Return the [x, y] coordinate for the center point of the cell that contains the specified text.  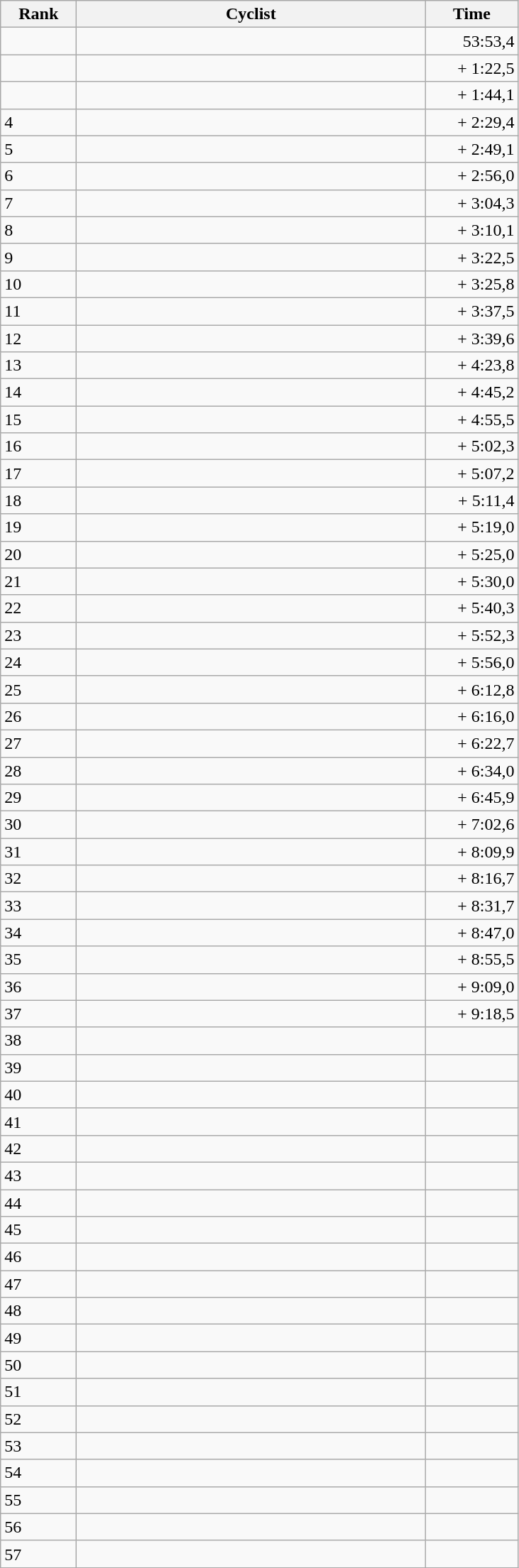
30 [38, 825]
+ 3:04,3 [471, 203]
41 [38, 1122]
+ 5:25,0 [471, 554]
31 [38, 852]
10 [38, 284]
+ 9:09,0 [471, 987]
32 [38, 879]
37 [38, 1014]
49 [38, 1338]
+ 8:16,7 [471, 879]
57 [38, 1554]
29 [38, 798]
+ 5:40,3 [471, 608]
20 [38, 554]
36 [38, 987]
55 [38, 1500]
+ 2:29,4 [471, 122]
+ 6:12,8 [471, 689]
54 [38, 1473]
56 [38, 1527]
47 [38, 1284]
+ 4:23,8 [471, 366]
42 [38, 1148]
45 [38, 1230]
46 [38, 1257]
+ 2:49,1 [471, 149]
50 [38, 1365]
Rank [38, 14]
+ 3:22,5 [471, 257]
7 [38, 203]
4 [38, 122]
52 [38, 1419]
33 [38, 906]
43 [38, 1175]
+ 4:45,2 [471, 393]
+ 8:55,5 [471, 960]
26 [38, 716]
28 [38, 770]
38 [38, 1041]
+ 8:31,7 [471, 906]
+ 3:39,6 [471, 339]
+ 6:16,0 [471, 716]
15 [38, 420]
40 [38, 1095]
17 [38, 473]
34 [38, 933]
44 [38, 1203]
+ 3:25,8 [471, 284]
+ 7:02,6 [471, 825]
+ 8:47,0 [471, 933]
12 [38, 339]
+ 2:56,0 [471, 176]
35 [38, 960]
+ 8:09,9 [471, 852]
14 [38, 393]
+ 6:34,0 [471, 770]
22 [38, 608]
13 [38, 366]
11 [38, 311]
8 [38, 230]
+ 5:56,0 [471, 662]
6 [38, 176]
16 [38, 446]
19 [38, 527]
+ 3:37,5 [471, 311]
21 [38, 581]
+ 5:19,0 [471, 527]
+ 1:44,1 [471, 95]
+ 3:10,1 [471, 230]
23 [38, 635]
+ 6:22,7 [471, 743]
5 [38, 149]
18 [38, 500]
51 [38, 1392]
+ 5:11,4 [471, 500]
39 [38, 1068]
25 [38, 689]
Time [471, 14]
+ 5:52,3 [471, 635]
+ 5:02,3 [471, 446]
+ 9:18,5 [471, 1014]
53 [38, 1446]
48 [38, 1311]
9 [38, 257]
27 [38, 743]
+ 5:30,0 [471, 581]
53:53,4 [471, 41]
+ 1:22,5 [471, 68]
+ 4:55,5 [471, 420]
24 [38, 662]
+ 6:45,9 [471, 798]
+ 5:07,2 [471, 473]
Cyclist [251, 14]
